Detect which cell encompasses the target text, then output its [x, y] center coordinate. 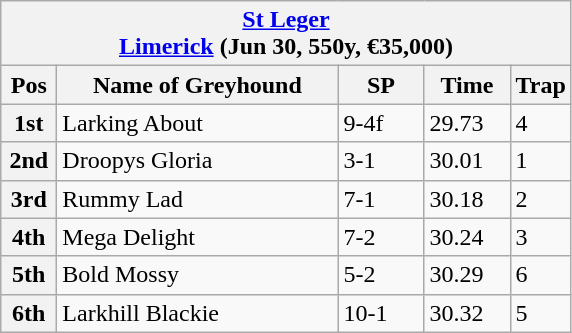
30.32 [467, 313]
6th [29, 313]
5-2 [381, 275]
5 [540, 313]
Trap [540, 85]
Larkhill Blackie [198, 313]
Name of Greyhound [198, 85]
30.29 [467, 275]
10-1 [381, 313]
7-2 [381, 237]
Time [467, 85]
Larking About [198, 123]
7-1 [381, 199]
St Leger Limerick (Jun 30, 550y, €35,000) [286, 34]
Mega Delight [198, 237]
Bold Mossy [198, 275]
Rummy Lad [198, 199]
3 [540, 237]
30.24 [467, 237]
5th [29, 275]
2nd [29, 161]
4 [540, 123]
4th [29, 237]
1st [29, 123]
1 [540, 161]
Droopys Gloria [198, 161]
30.01 [467, 161]
Pos [29, 85]
30.18 [467, 199]
3-1 [381, 161]
2 [540, 199]
6 [540, 275]
3rd [29, 199]
SP [381, 85]
9-4f [381, 123]
29.73 [467, 123]
